For the text-containing cell, return its midpoint in (X, Y) coordinate format. 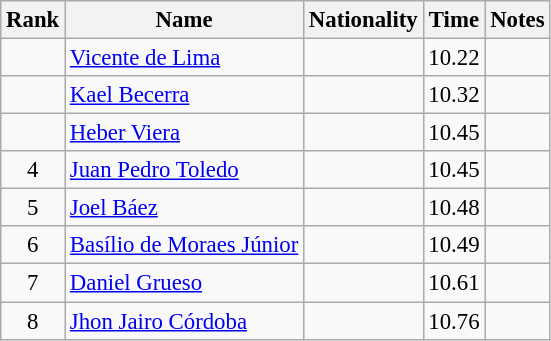
Kael Becerra (184, 95)
10.48 (454, 208)
10.61 (454, 283)
Name (184, 20)
Daniel Grueso (184, 283)
Vicente de Lima (184, 58)
8 (33, 321)
Jhon Jairo Córdoba (184, 321)
Time (454, 20)
Rank (33, 20)
6 (33, 245)
Nationality (364, 20)
10.76 (454, 321)
7 (33, 283)
10.22 (454, 58)
Basílio de Moraes Júnior (184, 245)
4 (33, 170)
10.49 (454, 245)
Juan Pedro Toledo (184, 170)
Heber Viera (184, 133)
Joel Báez (184, 208)
Notes (518, 20)
10.32 (454, 95)
5 (33, 208)
